For the text-containing cell, return its midpoint in (X, Y) coordinate format. 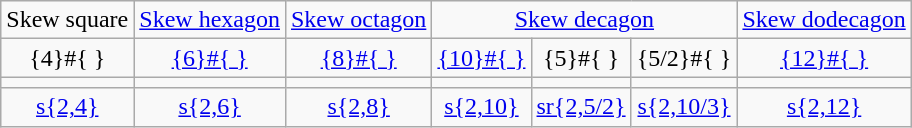
s{2,8} (358, 107)
s{2,6} (210, 107)
{5/2}#{ } (684, 58)
s{2,10/3} (684, 107)
{12}#{ } (824, 58)
sr{2,5/2} (581, 107)
Skew square (68, 20)
s{2,4} (68, 107)
{4}#{ } (68, 58)
{6}#{ } (210, 58)
s{2,12} (824, 107)
{5}#{ } (581, 58)
{10}#{ } (482, 58)
Skew decagon (584, 20)
Skew dodecagon (824, 20)
s{2,10} (482, 107)
{8}#{ } (358, 58)
Skew octagon (358, 20)
Skew hexagon (210, 20)
